Detect which cell encompasses the target text, then output its (x, y) center coordinate. 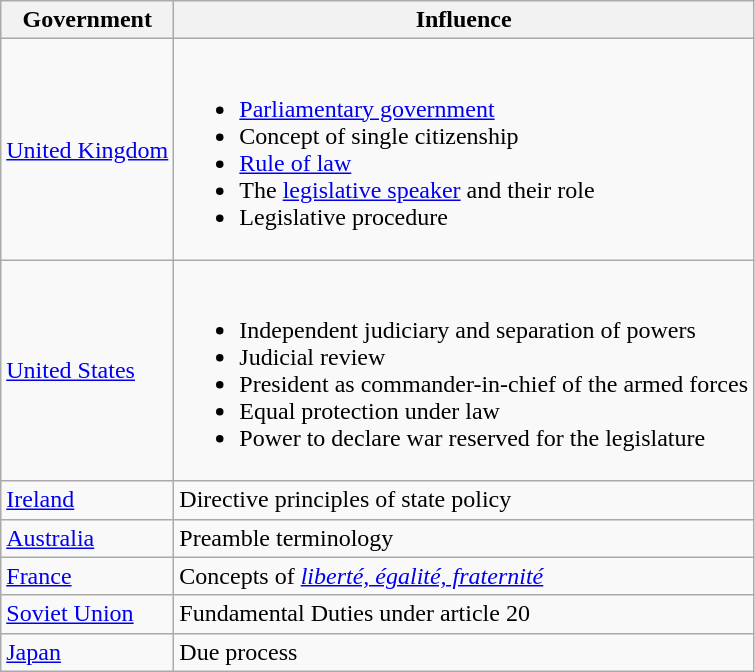
Preamble terminology (464, 538)
United Kingdom (88, 150)
Parliamentary governmentConcept of single citizenshipRule of lawThe legislative speaker and their roleLegislative procedure (464, 150)
France (88, 576)
Australia (88, 538)
Due process (464, 652)
Influence (464, 20)
United States (88, 370)
Ireland (88, 500)
Japan (88, 652)
Soviet Union (88, 614)
Government (88, 20)
Concepts of liberté, égalité, fraternité (464, 576)
Directive principles of state policy (464, 500)
Fundamental Duties under article 20 (464, 614)
